Output the (x, y) coordinate of the center of the cell containing the given text.  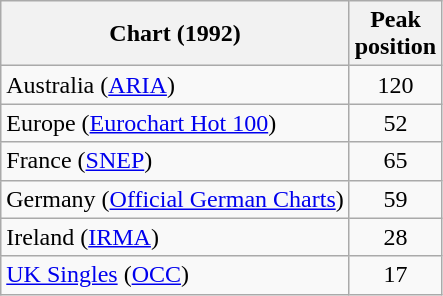
28 (395, 237)
65 (395, 161)
Europe (Eurochart Hot 100) (175, 123)
59 (395, 199)
Peakposition (395, 34)
120 (395, 85)
52 (395, 123)
Chart (1992) (175, 34)
Ireland (IRMA) (175, 237)
France (SNEP) (175, 161)
Germany (Official German Charts) (175, 199)
17 (395, 275)
UK Singles (OCC) (175, 275)
Australia (ARIA) (175, 85)
